Return (x, y) of the center of cell containing provided text 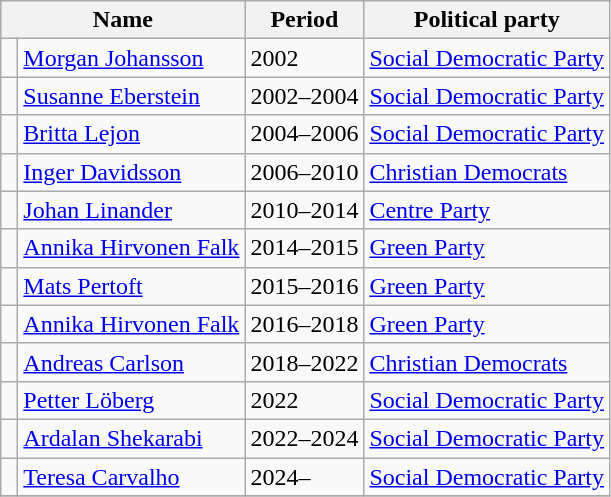
Period (304, 20)
Petter Löberg (132, 400)
2006–2010 (304, 172)
2018–2022 (304, 362)
Political party (487, 20)
2015–2016 (304, 286)
Susanne Eberstein (132, 96)
Morgan Johansson (132, 58)
Centre Party (487, 210)
Teresa Carvalho (132, 477)
Mats Pertoft (132, 286)
2022 (304, 400)
2010–2014 (304, 210)
2002–2004 (304, 96)
2004–2006 (304, 134)
Ardalan Shekarabi (132, 438)
2014–2015 (304, 248)
Inger Davidsson (132, 172)
2022–2024 (304, 438)
2016–2018 (304, 324)
Britta Lejon (132, 134)
2024– (304, 477)
Name (123, 20)
2002 (304, 58)
Andreas Carlson (132, 362)
Johan Linander (132, 210)
